Return the [X, Y] coordinate for the center point of the cell that contains the specified text.  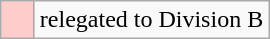
relegated to Division B [151, 20]
